Detect which cell encompasses the target text, then output its [X, Y] center coordinate. 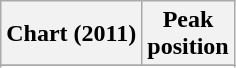
Chart (2011) [72, 34]
Peakposition [188, 34]
